Pinpoint the cell where the given text exists, returning its [X, Y] midpoint coordinate. 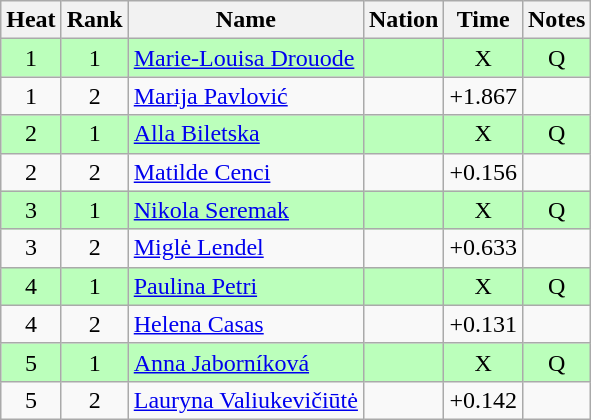
Anna Jaborníková [246, 362]
Miglė Lendel [246, 248]
+0.131 [484, 324]
Nation [403, 20]
Notes [556, 20]
Marija Pavlović [246, 96]
+1.867 [484, 96]
+0.142 [484, 400]
Nikola Seremak [246, 210]
+0.633 [484, 248]
Time [484, 20]
Paulina Petri [246, 286]
Alla Biletska [246, 134]
Name [246, 20]
Rank [94, 20]
Helena Casas [246, 324]
Lauryna Valiukevičiūtė [246, 400]
+0.156 [484, 172]
Matilde Cenci [246, 172]
Marie-Louisa Drouode [246, 58]
Heat [31, 20]
